Output the [X, Y] coordinate of the center of the cell containing the given text.  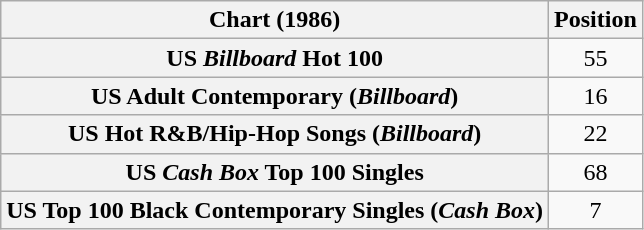
Chart (1986) [275, 20]
US Hot R&B/Hip-Hop Songs (Billboard) [275, 134]
US Adult Contemporary (Billboard) [275, 96]
US Billboard Hot 100 [275, 58]
Position [596, 20]
68 [596, 172]
US Cash Box Top 100 Singles [275, 172]
16 [596, 96]
US Top 100 Black Contemporary Singles (Cash Box) [275, 210]
55 [596, 58]
7 [596, 210]
22 [596, 134]
